Return the (X, Y) coordinate for the center point of the cell that contains the specified text.  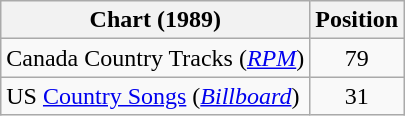
US Country Songs (Billboard) (156, 96)
Position (357, 20)
Canada Country Tracks (RPM) (156, 58)
Chart (1989) (156, 20)
79 (357, 58)
31 (357, 96)
